Find where the given text appears and provide that cell's center as [X, Y] coordinate. 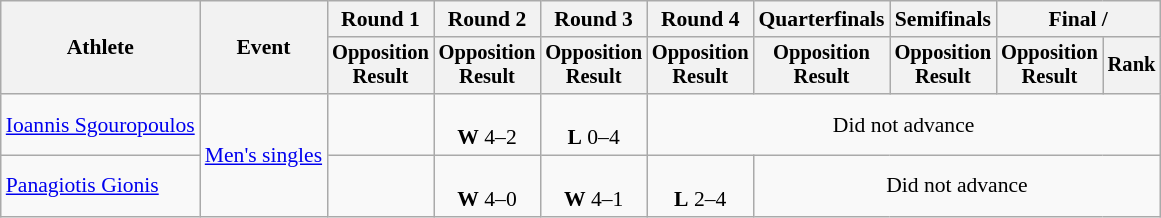
Athlete [100, 48]
Men's singles [264, 155]
Round 3 [594, 19]
Round 4 [700, 19]
Event [264, 48]
Quarterfinals [821, 19]
Round 1 [380, 19]
Semifinals [944, 19]
Panagiotis Gionis [100, 186]
L 2–4 [700, 186]
Final / [1078, 19]
Round 2 [488, 19]
W 4–0 [488, 186]
W 4–2 [488, 124]
W 4–1 [594, 186]
L 0–4 [594, 124]
Rank [1132, 66]
Ioannis Sgouropoulos [100, 124]
